Scan for the cell matching the given text and deliver its (X, Y) coordinate at center. 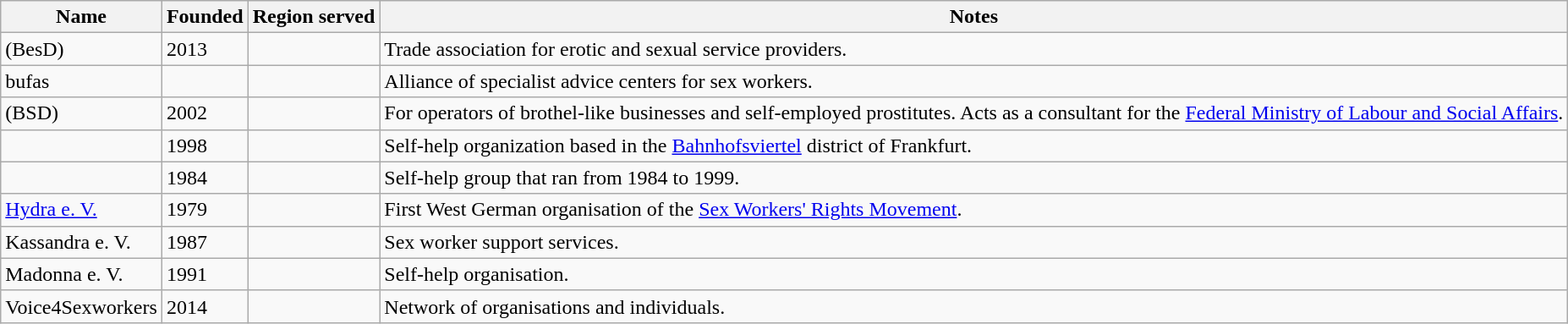
2014 (205, 306)
bufas (81, 81)
Founded (205, 17)
1991 (205, 274)
Notes (974, 17)
Self-help organisation. (974, 274)
(BSD) (81, 113)
Name (81, 17)
2013 (205, 49)
1987 (205, 242)
Trade association for erotic and sexual service providers. (974, 49)
2002 (205, 113)
1979 (205, 210)
For operators of brothel-like businesses and self-employed prostitutes. Acts as a consultant for the Federal Ministry of Labour and Social Affairs. (974, 113)
Voice4Sexworkers (81, 306)
Alliance of specialist advice centers for sex workers. (974, 81)
Self-help group that ran from 1984 to 1999. (974, 178)
Self-help organization based in the Bahnhofsviertel district of Frankfurt. (974, 146)
Network of organisations and individuals. (974, 306)
Sex worker support services. (974, 242)
1984 (205, 178)
1998 (205, 146)
Hydra e. V. (81, 210)
Region served (314, 17)
First West German organisation of the Sex Workers' Rights Movement. (974, 210)
Kassandra e. V. (81, 242)
Madonna e. V. (81, 274)
(BesD) (81, 49)
